Detect which cell encompasses the target text, then output its (x, y) center coordinate. 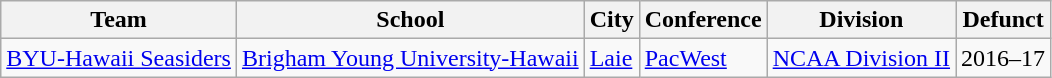
Team (119, 20)
Brigham Young University-Hawaii (410, 58)
City (612, 20)
Laie (612, 58)
NCAA Division II (861, 58)
Defunct (1004, 20)
PacWest (703, 58)
School (410, 20)
Division (861, 20)
BYU-Hawaii Seasiders (119, 58)
2016–17 (1004, 58)
Conference (703, 20)
